For the text-containing cell, return its midpoint in (x, y) coordinate format. 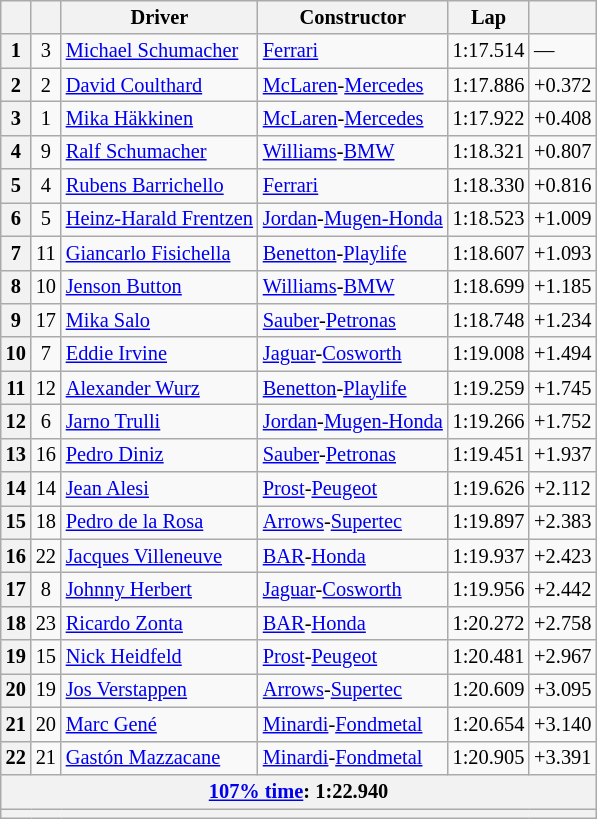
+2.112 (562, 489)
Eddie Irvine (160, 354)
1:17.886 (489, 85)
1:20.481 (489, 657)
Jarno Trulli (160, 421)
1:19.266 (489, 421)
1:19.956 (489, 589)
Marc Gené (160, 724)
Jacques Villeneuve (160, 556)
23 (46, 623)
1:19.259 (489, 388)
Giancarlo Fisichella (160, 253)
+2.423 (562, 556)
— (562, 51)
+2.442 (562, 589)
David Coulthard (160, 85)
1:19.451 (489, 455)
+3.140 (562, 724)
1:18.330 (489, 186)
+1.745 (562, 388)
1:20.905 (489, 758)
Alexander Wurz (160, 388)
+1.937 (562, 455)
1:18.523 (489, 219)
Nick Heidfeld (160, 657)
+1.009 (562, 219)
1:18.321 (489, 152)
Constructor (353, 17)
1:19.897 (489, 522)
+0.807 (562, 152)
+2.967 (562, 657)
Jean Alesi (160, 489)
1:17.922 (489, 118)
1:17.514 (489, 51)
+1.185 (562, 287)
Heinz-Harald Frentzen (160, 219)
1:18.748 (489, 320)
+2.383 (562, 522)
Mika Salo (160, 320)
Rubens Barrichello (160, 186)
+0.408 (562, 118)
1:18.607 (489, 253)
+1.494 (562, 354)
1:19.937 (489, 556)
Driver (160, 17)
Pedro Diniz (160, 455)
Jenson Button (160, 287)
Ralf Schumacher (160, 152)
+1.752 (562, 421)
1:20.272 (489, 623)
Mika Häkkinen (160, 118)
107% time: 1:22.940 (299, 791)
Jos Verstappen (160, 690)
1:20.654 (489, 724)
Michael Schumacher (160, 51)
+3.095 (562, 690)
+0.372 (562, 85)
+1.093 (562, 253)
1:19.626 (489, 489)
+0.816 (562, 186)
Gastón Mazzacane (160, 758)
+1.234 (562, 320)
Johnny Herbert (160, 589)
Pedro de la Rosa (160, 522)
+3.391 (562, 758)
+2.758 (562, 623)
Ricardo Zonta (160, 623)
1:18.699 (489, 287)
1:19.008 (489, 354)
Lap (489, 17)
13 (16, 455)
1:20.609 (489, 690)
